For the text-containing cell, return its midpoint in (x, y) coordinate format. 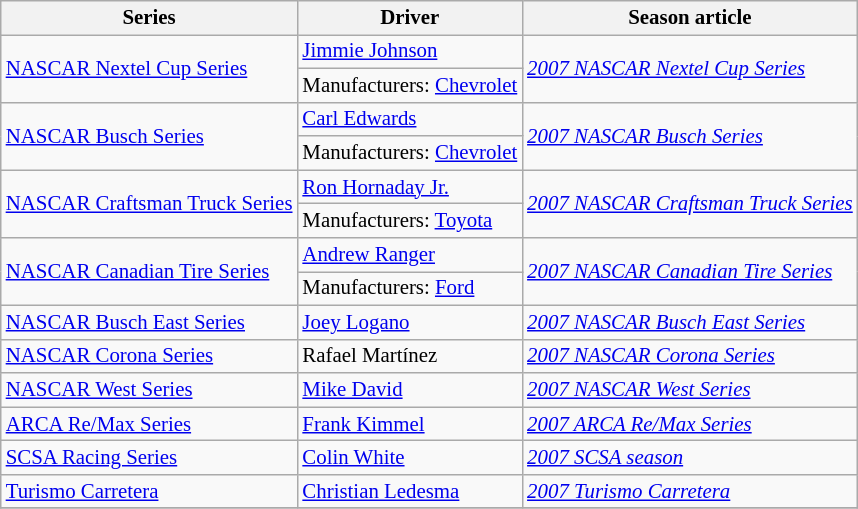
2007 NASCAR Busch Series (690, 136)
Driver (410, 18)
2007 NASCAR West Series (690, 390)
NASCAR Busch East Series (150, 322)
Carl Edwards (410, 119)
Series (150, 18)
Jimmie Johnson (410, 51)
2007 NASCAR Nextel Cup Series (690, 68)
2007 NASCAR Craftsman Truck Series (690, 204)
Christian Ledesma (410, 491)
Turismo Carretera (150, 491)
2007 NASCAR Canadian Tire Series (690, 272)
2007 NASCAR Busch East Series (690, 322)
NASCAR West Series (150, 390)
NASCAR Canadian Tire Series (150, 272)
2007 SCSA season (690, 458)
Rafael Martínez (410, 356)
Andrew Ranger (410, 255)
2007 Turismo Carretera (690, 491)
2007 ARCA Re/Max Series (690, 424)
SCSA Racing Series (150, 458)
Joey Logano (410, 322)
Manufacturers: Ford (410, 288)
Manufacturers: Toyota (410, 221)
Colin White (410, 458)
2007 NASCAR Corona Series (690, 356)
NASCAR Craftsman Truck Series (150, 204)
Season article (690, 18)
Mike David (410, 390)
Ron Hornaday Jr. (410, 187)
NASCAR Busch Series (150, 136)
NASCAR Nextel Cup Series (150, 68)
Frank Kimmel (410, 424)
ARCA Re/Max Series (150, 424)
NASCAR Corona Series (150, 356)
